Return the [X, Y] coordinate for the center point of the cell that contains the specified text.  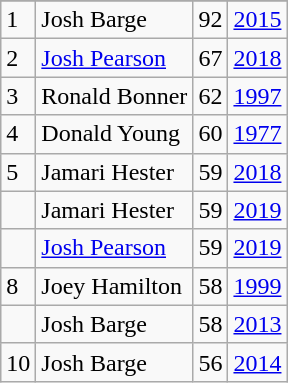
1 [18, 20]
56 [210, 362]
Donald Young [114, 134]
10 [18, 362]
8 [18, 286]
92 [210, 20]
62 [210, 96]
4 [18, 134]
60 [210, 134]
2013 [258, 324]
3 [18, 96]
Joey Hamilton [114, 286]
Ronald Bonner [114, 96]
2014 [258, 362]
1999 [258, 286]
5 [18, 172]
2 [18, 58]
2015 [258, 20]
67 [210, 58]
1997 [258, 96]
1977 [258, 134]
